Return the [x, y] coordinate for the center point of the cell that contains the specified text.  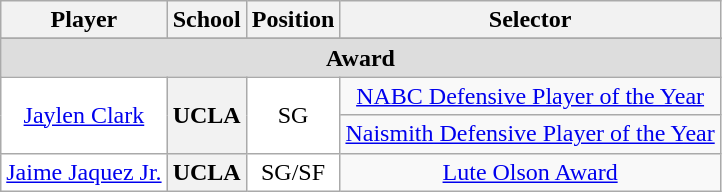
Selector [530, 20]
SG [293, 115]
Naismith Defensive Player of the Year [530, 134]
Player [84, 20]
Lute Olson Award [530, 172]
Award [361, 58]
SG/SF [293, 172]
Jaylen Clark [84, 115]
NABC Defensive Player of the Year [530, 96]
Position [293, 20]
Jaime Jaquez Jr. [84, 172]
School [206, 20]
